Find where the given text appears and provide that cell's center as [X, Y] coordinate. 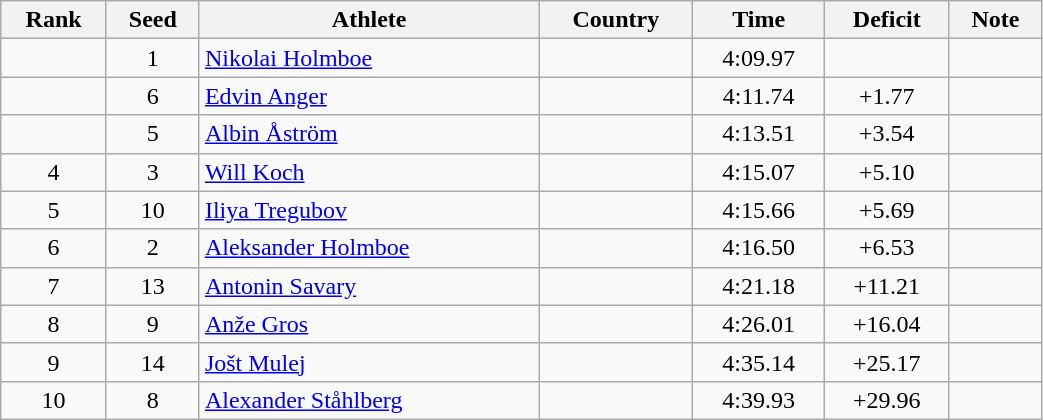
+16.04 [887, 324]
13 [152, 286]
7 [54, 286]
+5.69 [887, 210]
4 [54, 172]
Note [996, 20]
+11.21 [887, 286]
4:21.18 [759, 286]
Albin Åström [369, 134]
Country [616, 20]
Seed [152, 20]
4:39.93 [759, 400]
14 [152, 362]
Nikolai Holmboe [369, 58]
Edvin Anger [369, 96]
Alexander Ståhlberg [369, 400]
Rank [54, 20]
+6.53 [887, 248]
4:11.74 [759, 96]
+1.77 [887, 96]
4:15.07 [759, 172]
Will Koch [369, 172]
Antonin Savary [369, 286]
Anže Gros [369, 324]
3 [152, 172]
2 [152, 248]
4:26.01 [759, 324]
4:35.14 [759, 362]
Aleksander Holmboe [369, 248]
+3.54 [887, 134]
Deficit [887, 20]
+5.10 [887, 172]
Athlete [369, 20]
4:09.97 [759, 58]
+29.96 [887, 400]
Time [759, 20]
Iliya Tregubov [369, 210]
+25.17 [887, 362]
1 [152, 58]
Jošt Mulej [369, 362]
4:15.66 [759, 210]
4:13.51 [759, 134]
4:16.50 [759, 248]
